Detect which cell encompasses the target text, then output its [x, y] center coordinate. 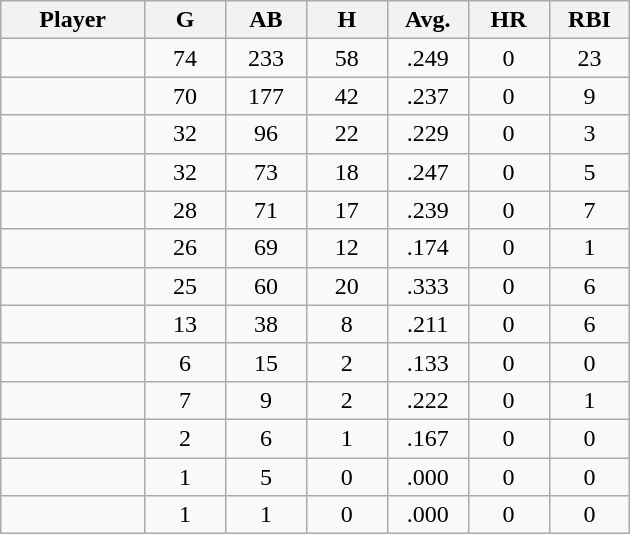
.133 [428, 362]
96 [266, 134]
.211 [428, 324]
.167 [428, 438]
8 [346, 324]
15 [266, 362]
42 [346, 96]
.237 [428, 96]
.229 [428, 134]
.333 [428, 286]
26 [186, 248]
25 [186, 286]
.239 [428, 210]
18 [346, 172]
G [186, 20]
58 [346, 58]
23 [590, 58]
22 [346, 134]
RBI [590, 20]
Player [73, 20]
38 [266, 324]
.249 [428, 58]
12 [346, 248]
60 [266, 286]
17 [346, 210]
28 [186, 210]
HR [508, 20]
70 [186, 96]
H [346, 20]
74 [186, 58]
Avg. [428, 20]
13 [186, 324]
20 [346, 286]
.174 [428, 248]
3 [590, 134]
233 [266, 58]
AB [266, 20]
71 [266, 210]
.222 [428, 400]
.247 [428, 172]
73 [266, 172]
177 [266, 96]
69 [266, 248]
